Locate the cell with the specified text and output its (X, Y) center coordinate. 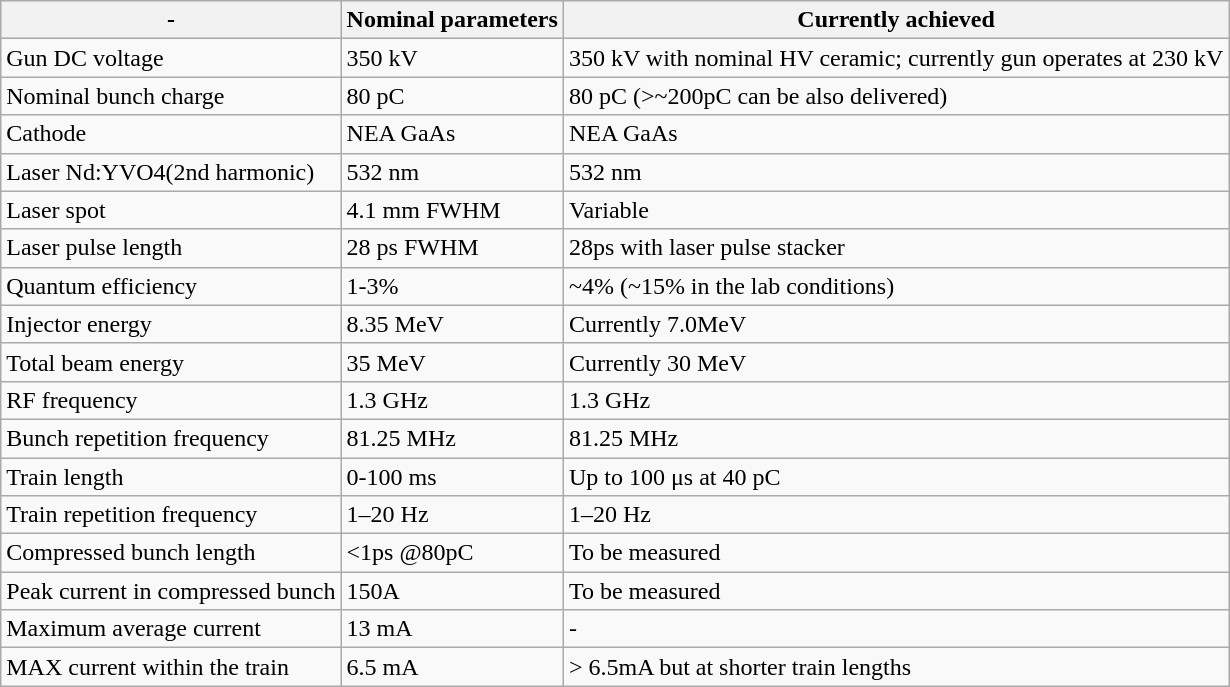
350 kV with nominal HV ceramic; currently gun operates at 230 kV (896, 58)
80 pC (452, 96)
1-3% (452, 286)
Gun DC voltage (171, 58)
Peak current in compressed bunch (171, 591)
Laser Nd:YVO4(2nd harmonic) (171, 172)
Total beam energy (171, 362)
Maximum average current (171, 629)
Train length (171, 477)
Laser pulse length (171, 248)
Currently 30 MeV (896, 362)
Nominal bunch charge (171, 96)
4.1 mm FWHM (452, 210)
Variable (896, 210)
~4% (~15% in the lab conditions) (896, 286)
Compressed bunch length (171, 553)
0-100 ms (452, 477)
28ps with laser pulse stacker (896, 248)
Up to 100 μs at 40 pC (896, 477)
80 pC (>~200pC can be also delivered) (896, 96)
MAX current within the train (171, 667)
Laser spot (171, 210)
<1ps @80pC (452, 553)
6.5 mA (452, 667)
Cathode (171, 134)
> 6.5mA but at shorter train lengths (896, 667)
Quantum efficiency (171, 286)
350 kV (452, 58)
Injector energy (171, 324)
Currently achieved (896, 20)
Currently 7.0MeV (896, 324)
28 ps FWHM (452, 248)
Train repetition frequency (171, 515)
RF frequency (171, 400)
Nominal parameters (452, 20)
8.35 MeV (452, 324)
150A (452, 591)
Bunch repetition frequency (171, 438)
35 MeV (452, 362)
13 mA (452, 629)
